Return [x, y] of the center of cell containing provided text 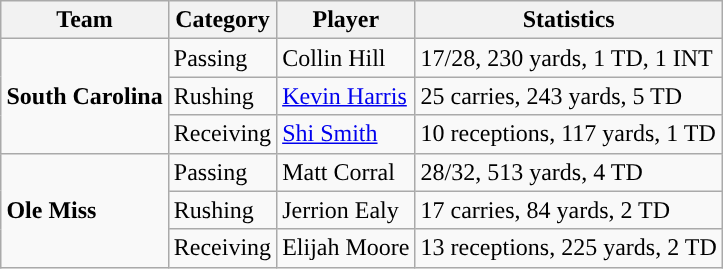
Team [84, 20]
Category [222, 20]
17/28, 230 yards, 1 TD, 1 INT [568, 58]
10 receptions, 117 yards, 1 TD [568, 134]
Player [346, 20]
Shi Smith [346, 134]
Collin Hill [346, 58]
Matt Corral [346, 172]
Elijah Moore [346, 248]
Kevin Harris [346, 96]
25 carries, 243 yards, 5 TD [568, 96]
28/32, 513 yards, 4 TD [568, 172]
South Carolina [84, 96]
Ole Miss [84, 210]
Jerrion Ealy [346, 210]
Statistics [568, 20]
13 receptions, 225 yards, 2 TD [568, 248]
17 carries, 84 yards, 2 TD [568, 210]
